Return the (X, Y) coordinate for the center point of the cell that contains the specified text.  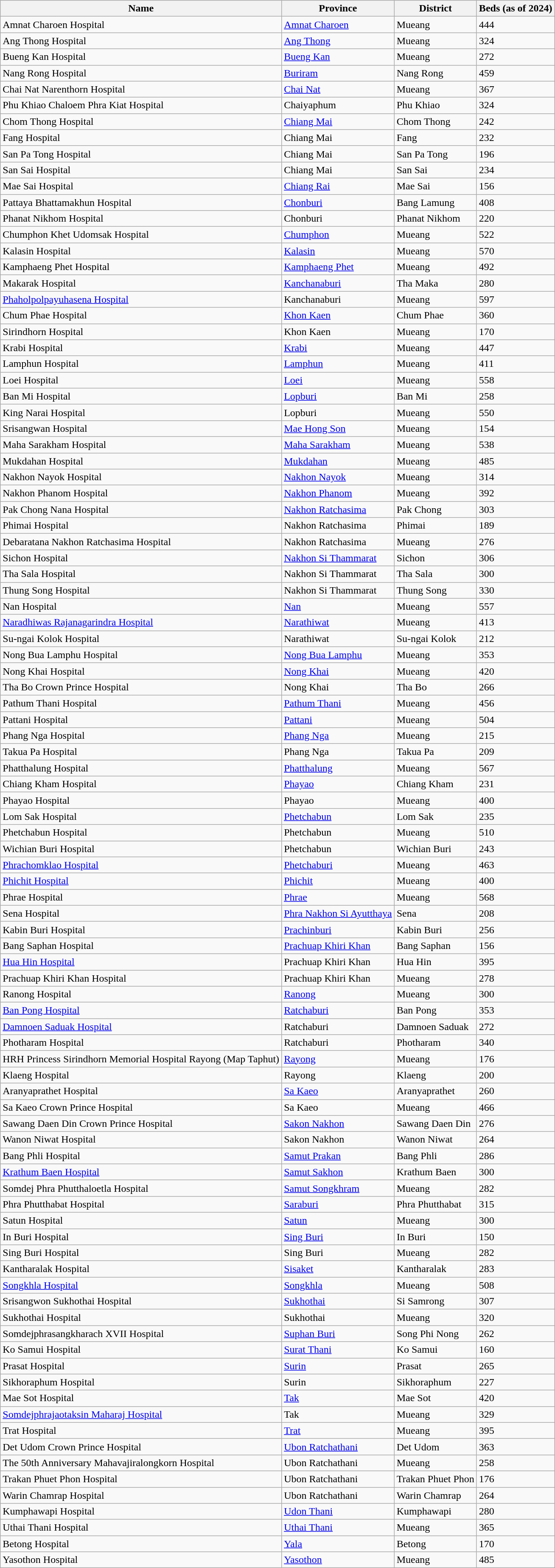
Srisangwon Sukhothai Hospital (141, 1301)
Uthai Thani (338, 1528)
Lamphun Hospital (141, 364)
Bang Phli Hospital (141, 1156)
Trakan Phuet Phon Hospital (141, 1479)
Nakhon Phanom (338, 493)
315 (516, 1204)
Beds (as of 2024) (516, 8)
Sing Buri Hospital (141, 1253)
Su-ngai Kolok (435, 639)
San Pa Tong Hospital (141, 154)
In Buri Hospital (141, 1237)
557 (516, 606)
Klaeng Hospital (141, 1075)
Wichian Buri (435, 849)
Loei Hospital (141, 380)
Phra Phutthabat (435, 1204)
367 (516, 89)
Su-ngai Kolok Hospital (141, 639)
Bang Saphan (435, 946)
Somdej Phra Phutthaloetla Hospital (141, 1188)
231 (516, 784)
Phra Nakhon Si Ayutthaya (338, 913)
Satun (338, 1220)
Maha Sarakham Hospital (141, 445)
Mae Sai (435, 186)
411 (516, 364)
Krabi Hospital (141, 348)
Nong Bua Lamphu Hospital (141, 655)
Sukhothai Hospital (141, 1317)
Sawang Daen Din (435, 1123)
The 50th Anniversary Mahavajiralongkorn Hospital (141, 1463)
Lom Sak (435, 816)
Ranong Hospital (141, 994)
234 (516, 170)
Chum Phae Hospital (141, 315)
Sikhoraphum (435, 1382)
King Narai Hospital (141, 412)
Somdejphrajaotaksin Maharaj Hospital (141, 1414)
Bueng Kan (338, 57)
189 (516, 526)
Sichon (435, 558)
Mae Hong Son (338, 428)
Ang Thong (338, 41)
Bang Phli (435, 1156)
Kamphaeng Phet Hospital (141, 267)
Name (141, 8)
209 (516, 752)
Pak Chong Nana Hospital (141, 510)
Ang Thong Hospital (141, 41)
Phetchaburi (338, 865)
Kabin Buri (435, 929)
538 (516, 445)
Mae Sot (435, 1398)
504 (516, 720)
Nan Hospital (141, 606)
Lom Sak Hospital (141, 816)
Amnat Charoen (338, 25)
Amnat Charoen Hospital (141, 25)
Fang (435, 138)
San Sai Hospital (141, 170)
392 (516, 493)
340 (516, 1043)
Suphan Buri (338, 1334)
Betong Hospital (141, 1544)
243 (516, 849)
Chai Nat Narenthorn Hospital (141, 89)
408 (516, 203)
Wanon Niwat Hospital (141, 1140)
Pattani Hospital (141, 720)
Nong Khai Hospital (141, 671)
256 (516, 929)
Kantharalak Hospital (141, 1269)
Betong (435, 1544)
208 (516, 913)
Uthai Thani Hospital (141, 1528)
Det Udom (435, 1447)
492 (516, 267)
Trat (338, 1430)
Bang Saphan Hospital (141, 946)
283 (516, 1269)
Songkhla Hospital (141, 1285)
242 (516, 121)
Sikhoraphum Hospital (141, 1382)
Ban Pong (435, 1011)
200 (516, 1075)
Chom Thong Hospital (141, 121)
Phang Nga Hospital (141, 736)
Mae Sai Hospital (141, 186)
306 (516, 558)
Kumphawapi Hospital (141, 1512)
447 (516, 348)
Pak Chong (435, 510)
Somdejphrasangkharach XVII Hospital (141, 1334)
Samut Songkhram (338, 1188)
Aranyaprathet (435, 1091)
Samut Prakan (338, 1156)
Thung Song (435, 590)
Tha Sala (435, 574)
444 (516, 25)
260 (516, 1091)
Tha Sala Hospital (141, 574)
Trakan Phuet Phon (435, 1479)
215 (516, 736)
Nang Rong (435, 73)
567 (516, 768)
Phanat Nikhom (435, 219)
Takua Pa (435, 752)
Kalasin Hospital (141, 251)
Ban Mi (435, 396)
Wichian Buri Hospital (141, 849)
550 (516, 412)
365 (516, 1528)
Chiang Kham Hospital (141, 784)
Phatthalung Hospital (141, 768)
Loei (338, 380)
Photharam Hospital (141, 1043)
Tha Bo (435, 687)
Chum Phae (435, 315)
459 (516, 73)
Buriram (338, 73)
Thung Song Hospital (141, 590)
Phimai Hospital (141, 526)
235 (516, 816)
Phu Khiao (435, 105)
Aranyaprathet Hospital (141, 1091)
Chaiyaphum (338, 105)
Songkhla (338, 1285)
Udon Thani (338, 1512)
307 (516, 1301)
Kamphaeng Phet (338, 267)
Kumphawapi (435, 1512)
Krabi (338, 348)
220 (516, 219)
568 (516, 897)
HRH Princess Sirindhorn Memorial Hospital Rayong (Map Taphut) (141, 1059)
Prachinburi (338, 929)
Nakhon Phanom Hospital (141, 493)
Province (338, 8)
Hua Hin (435, 962)
Chai Nat (338, 89)
212 (516, 639)
278 (516, 978)
227 (516, 1382)
314 (516, 477)
Srisangwan Hospital (141, 428)
Prachuap Khiri Khan Hospital (141, 978)
Phrae Hospital (141, 897)
Debaratana Nakhon Ratchasima Hospital (141, 542)
Pathum Thani (338, 703)
Nan (338, 606)
510 (516, 833)
Sena Hospital (141, 913)
Chiang Rai (338, 186)
Yasothon (338, 1560)
Chumphon Khet Udomsak Hospital (141, 235)
Nakhon Nayok (338, 477)
Phichit Hospital (141, 881)
Phayao Hospital (141, 800)
Kantharalak (435, 1269)
Phimai (435, 526)
196 (516, 154)
Klaeng (435, 1075)
Chom Thong (435, 121)
Sa Kaeo Crown Prince Hospital (141, 1107)
Kabin Buri Hospital (141, 929)
Surat Thani (338, 1350)
Sisaket (338, 1269)
262 (516, 1334)
Krathum Baen (435, 1172)
Prasat Hospital (141, 1366)
320 (516, 1317)
Bueng Kan Hospital (141, 57)
Prasat (435, 1366)
558 (516, 380)
Ban Mi Hospital (141, 396)
265 (516, 1366)
Warin Chamrap Hospital (141, 1495)
360 (516, 315)
Mukdahan Hospital (141, 461)
160 (516, 1350)
San Pa Tong (435, 154)
Kalasin (338, 251)
Samut Sakhon (338, 1172)
463 (516, 865)
Phu Khiao Chaloem Phra Kiat Hospital (141, 105)
Pathum Thani Hospital (141, 703)
Damnoen Saduak (435, 1027)
Phrae (338, 897)
Naradhiwas Rajanagarindra Hospital (141, 622)
Bang Lamung (435, 203)
Warin Chamrap (435, 1495)
Nang Rong Hospital (141, 73)
Det Udom Crown Prince Hospital (141, 1447)
Chumphon (338, 235)
San Sai (435, 170)
286 (516, 1156)
456 (516, 703)
154 (516, 428)
413 (516, 622)
Mae Sot Hospital (141, 1398)
Saraburi (338, 1204)
Song Phi Nong (435, 1334)
Pattani (338, 720)
Makarak Hospital (141, 283)
Satun Hospital (141, 1220)
Si Samrong (435, 1301)
Tha Maka (435, 283)
Ko Samui Hospital (141, 1350)
Nakhon Nayok Hospital (141, 477)
Takua Pa Hospital (141, 752)
570 (516, 251)
Fang Hospital (141, 138)
Ranong (338, 994)
Hua Hin Hospital (141, 962)
Ko Samui (435, 1350)
Nong Bua Lamphu (338, 655)
363 (516, 1447)
Pattaya Bhattamakhun Hospital (141, 203)
Sichon Hospital (141, 558)
District (435, 8)
330 (516, 590)
329 (516, 1414)
Lamphun (338, 364)
Damnoen Saduak Hospital (141, 1027)
Ban Pong Hospital (141, 1011)
508 (516, 1285)
Sawang Daen Din Crown Prince Hospital (141, 1123)
597 (516, 299)
150 (516, 1237)
Wanon Niwat (435, 1140)
303 (516, 510)
Krathum Baen Hospital (141, 1172)
Yasothon Hospital (141, 1560)
Phrachomklao Hospital (141, 865)
Maha Sarakham (338, 445)
Sena (435, 913)
Phetchabun Hospital (141, 833)
Sirindhorn Hospital (141, 332)
Phaholpolpayuhasena Hospital (141, 299)
522 (516, 235)
Yala (338, 1544)
Tha Bo Crown Prince Hospital (141, 687)
Photharam (435, 1043)
466 (516, 1107)
Phatthalung (338, 768)
Phichit (338, 881)
Trat Hospital (141, 1430)
232 (516, 138)
Mukdahan (338, 461)
In Buri (435, 1237)
Chiang Kham (435, 784)
266 (516, 687)
Phra Phutthabat Hospital (141, 1204)
Phanat Nikhom Hospital (141, 219)
